From the cell containing the given text, extract its center point as [x, y] coordinate. 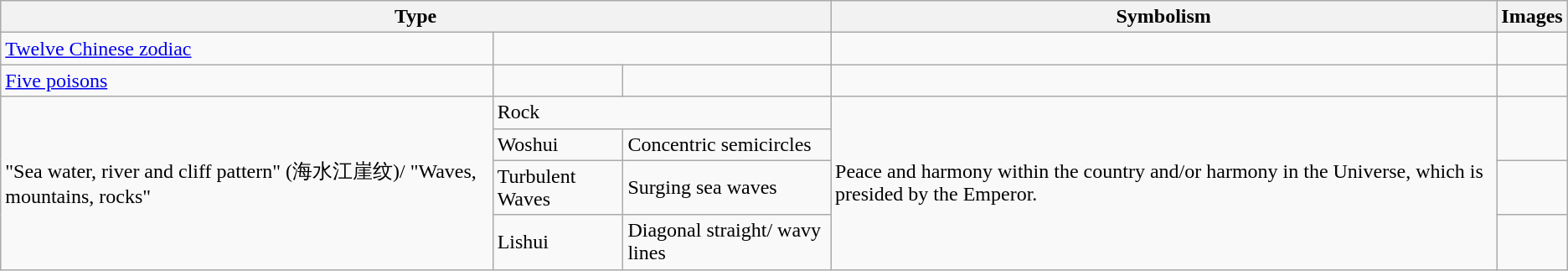
Type [415, 17]
Symbolism [1164, 17]
Twelve Chinese zodiac [246, 49]
Turbulent Waves [558, 188]
Diagonal straight/ wavy lines [727, 242]
Woshui [558, 144]
"Sea water, river and cliff pattern" (海水江崖纹)/ "Waves, mountains, rocks" [246, 183]
Five poisons [246, 81]
Surging sea waves [727, 188]
Images [1532, 17]
Concentric semicircles [727, 144]
Lishui [558, 242]
Peace and harmony within the country and/or harmony in the Universe, which is presided by the Emperor. [1164, 183]
Rock [662, 112]
